Find where the given text appears and provide that cell's center as [x, y] coordinate. 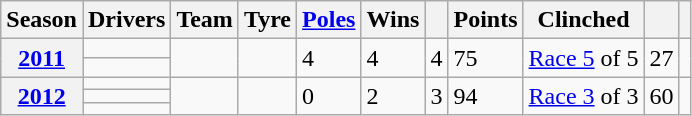
2011 [42, 58]
75 [486, 58]
27 [662, 58]
94 [486, 96]
3 [436, 96]
Team [205, 20]
Clinched [584, 20]
Tyre [267, 20]
60 [662, 96]
Race 3 of 3 [584, 96]
2012 [42, 96]
Race 5 of 5 [584, 58]
Points [486, 20]
Poles [329, 20]
Season [42, 20]
2 [393, 96]
Drivers [126, 20]
0 [329, 96]
Wins [393, 20]
